Return the (X, Y) coordinate for the center point of the cell that contains the specified text.  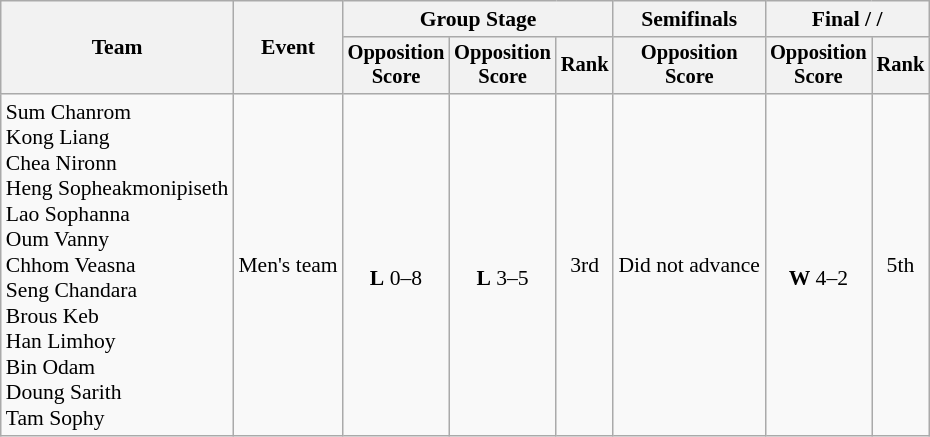
Team (118, 48)
Did not advance (689, 265)
W 4–2 (818, 265)
Men's team (288, 265)
5th (901, 265)
Group Stage (478, 19)
Event (288, 48)
3rd (585, 265)
Sum ChanromKong LiangChea NironnHeng SopheakmonipisethLao SophannaOum VannyChhom VeasnaSeng ChandaraBrous KebHan LimhoyBin OdamDoung SarithTam Sophy (118, 265)
Semifinals (689, 19)
L 3–5 (502, 265)
L 0–8 (396, 265)
Final / / (847, 19)
